Search for the cell housing the specified text and yield its [X, Y] center coordinate. 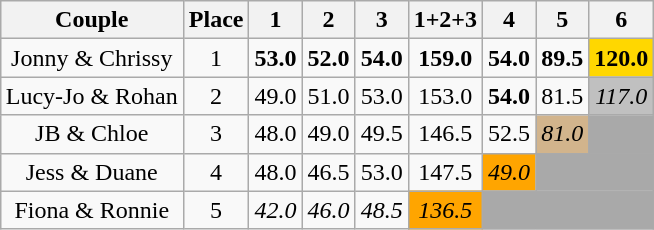
117.0 [622, 96]
JB & Chloe [92, 134]
Fiona & Ronnie [92, 210]
Lucy-Jo & Rohan [92, 96]
81.0 [562, 134]
46.0 [328, 210]
52.0 [328, 58]
159.0 [445, 58]
153.0 [445, 96]
42.0 [276, 210]
1+2+3 [445, 20]
89.5 [562, 58]
48.5 [382, 210]
6 [622, 20]
Couple [92, 20]
81.5 [562, 96]
120.0 [622, 58]
52.5 [510, 134]
147.5 [445, 172]
Jonny & Chrissy [92, 58]
49.5 [382, 134]
146.5 [445, 134]
Place [216, 20]
136.5 [445, 210]
46.5 [328, 172]
Jess & Duane [92, 172]
51.0 [328, 96]
